Provide the [x, y] coordinate of the cell's center where the given text is located.  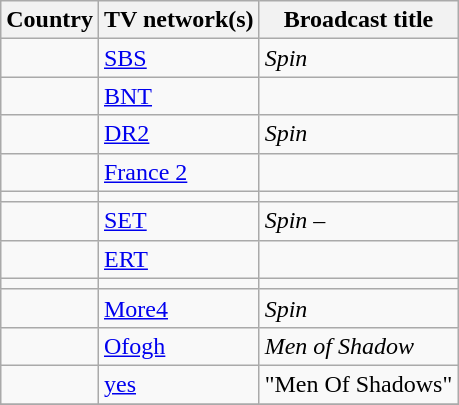
yes [178, 384]
France 2 [178, 172]
Country [50, 20]
Ofogh [178, 346]
Broadcast title [358, 20]
Spin – [358, 221]
SET [178, 221]
ERT [178, 259]
TV network(s) [178, 20]
BNT [178, 96]
"Men Of Shadows" [358, 384]
SBS [178, 58]
Men of Shadow [358, 346]
DR2 [178, 134]
More4 [178, 308]
